Provide the [x, y] coordinate of the cell's center where the given text is located.  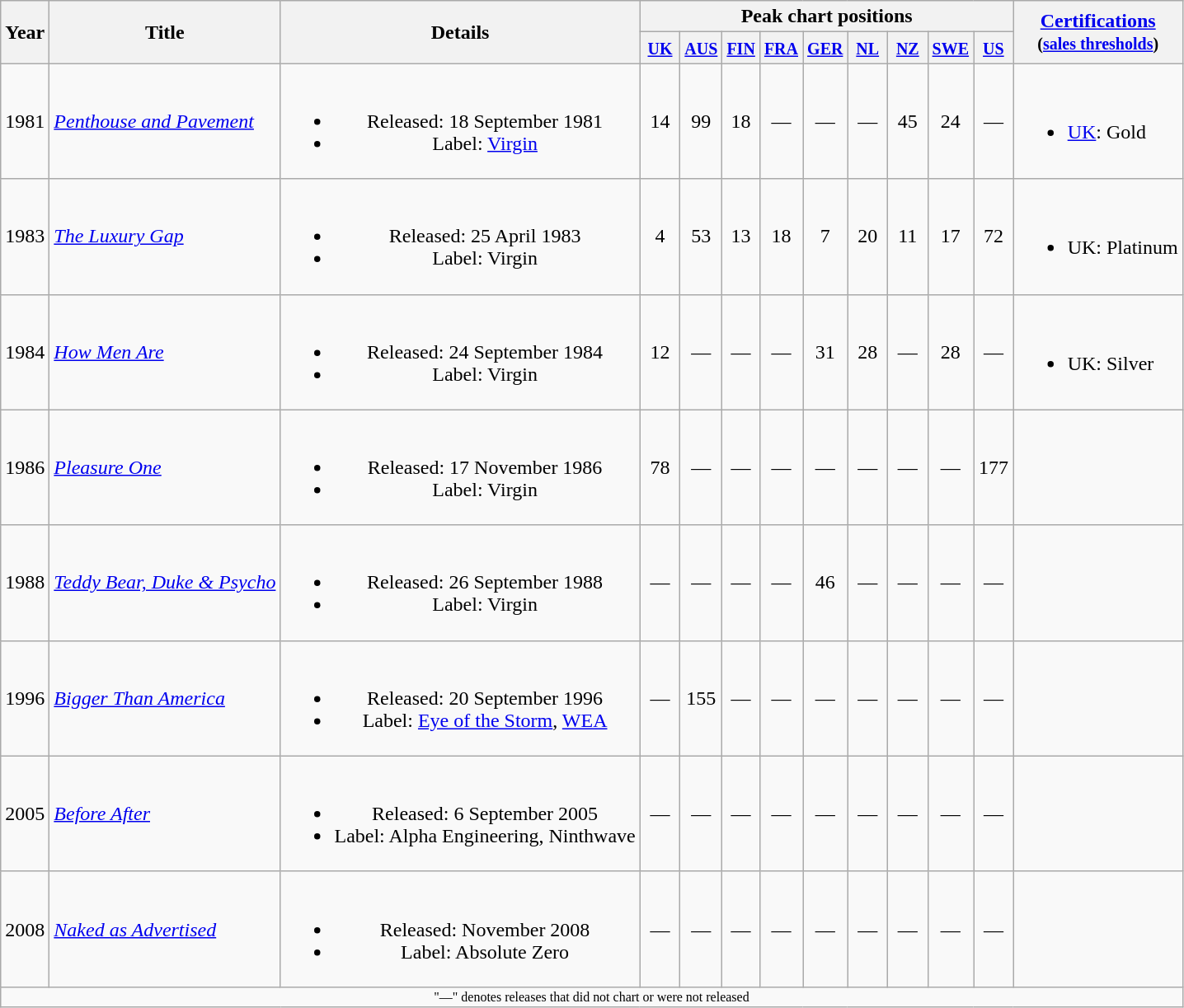
Released: 25 April 1983Label: Virgin [460, 237]
53 [701, 237]
12 [660, 352]
99 [701, 121]
1984 [25, 352]
Teddy Bear, Duke & Psycho [165, 583]
46 [825, 583]
Released: 20 September 1996Label: Eye of the Storm, WEA [460, 698]
Pleasure One [165, 467]
1981 [25, 121]
13 [741, 237]
UK: Gold [1098, 121]
UK [660, 48]
2005 [25, 813]
1983 [25, 237]
Naked as Advertised [165, 929]
GER [825, 48]
NL [867, 48]
UK: Platinum [1098, 237]
AUS [701, 48]
Peak chart positions [826, 16]
Released: 17 November 1986Label: Virgin [460, 467]
177 [994, 467]
7 [825, 237]
Before After [165, 813]
Released: 26 September 1988Label: Virgin [460, 583]
US [994, 48]
Penthouse and Pavement [165, 121]
72 [994, 237]
Released: 6 September 2005Label: Alpha Engineering, Ninthwave [460, 813]
SWE [951, 48]
1986 [25, 467]
11 [909, 237]
Title [165, 32]
155 [701, 698]
1988 [25, 583]
Released: 18 September 1981Label: Virgin [460, 121]
24 [951, 121]
31 [825, 352]
20 [867, 237]
78 [660, 467]
Certifications(sales thresholds) [1098, 32]
"—" denotes releases that did not chart or were not released [592, 996]
NZ [909, 48]
1996 [25, 698]
Details [460, 32]
Released: November 2008Label: Absolute Zero [460, 929]
UK: Silver [1098, 352]
FRA [781, 48]
45 [909, 121]
Year [25, 32]
4 [660, 237]
Bigger Than America [165, 698]
2008 [25, 929]
Released: 24 September 1984Label: Virgin [460, 352]
FIN [741, 48]
14 [660, 121]
17 [951, 237]
The Luxury Gap [165, 237]
How Men Are [165, 352]
